From the cell containing the given text, extract its center point as (x, y) coordinate. 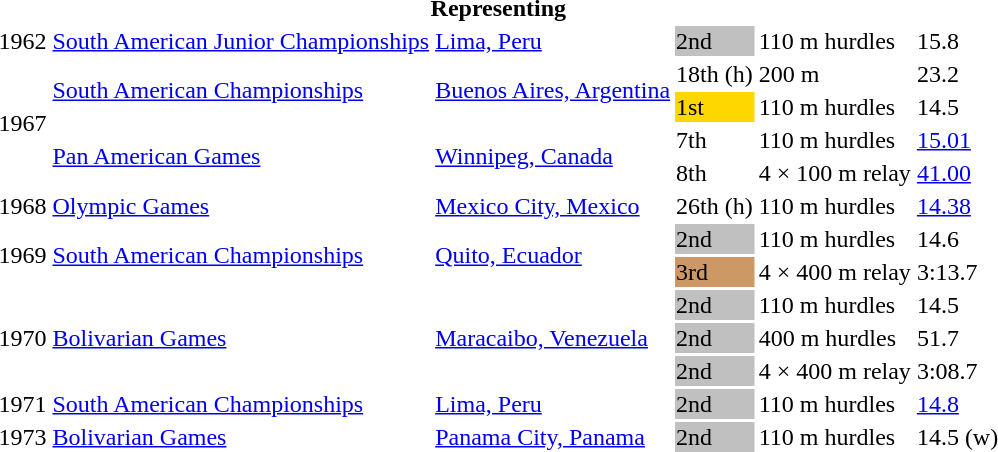
South American Junior Championships (241, 41)
18th (h) (715, 74)
3rd (715, 272)
7th (715, 140)
Quito, Ecuador (553, 256)
Pan American Games (241, 156)
Buenos Aires, Argentina (553, 90)
Mexico City, Mexico (553, 206)
8th (715, 173)
4 × 100 m relay (834, 173)
Olympic Games (241, 206)
400 m hurdles (834, 338)
Panama City, Panama (553, 437)
Maracaibo, Venezuela (553, 338)
200 m (834, 74)
Winnipeg, Canada (553, 156)
1st (715, 107)
26th (h) (715, 206)
